Identify which cell holds the provided text, then report its [x, y] central coordinate. 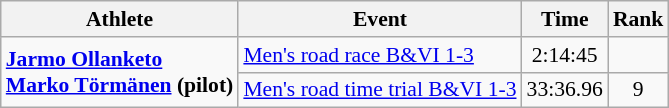
Time [565, 19]
Athlete [120, 19]
Men's road race B&VI 1-3 [380, 55]
9 [638, 90]
Jarmo Ollanketo Marko Törmänen (pilot) [120, 72]
33:36.96 [565, 90]
Rank [638, 19]
Event [380, 19]
Men's road time trial B&VI 1-3 [380, 90]
2:14:45 [565, 55]
